Return the (X, Y) coordinate for the center point of the cell that contains the specified text.  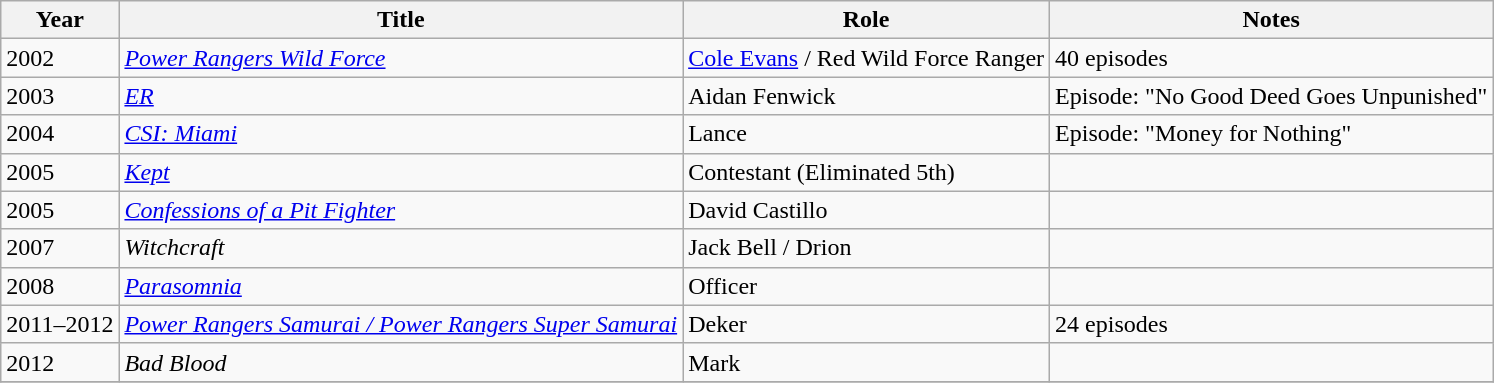
Year (60, 20)
Episode: "No Good Deed Goes Unpunished" (1272, 96)
2004 (60, 134)
Contestant (Eliminated 5th) (866, 172)
Witchcraft (401, 248)
Aidan Fenwick (866, 96)
Kept (401, 172)
24 episodes (1272, 324)
David Castillo (866, 210)
Role (866, 20)
2012 (60, 362)
2011–2012 (60, 324)
Lance (866, 134)
Parasomnia (401, 286)
2002 (60, 58)
Episode: "Money for Nothing" (1272, 134)
Jack Bell / Drion (866, 248)
Power Rangers Wild Force (401, 58)
Cole Evans / Red Wild Force Ranger (866, 58)
Bad Blood (401, 362)
2007 (60, 248)
2003 (60, 96)
Officer (866, 286)
40 episodes (1272, 58)
Mark (866, 362)
Notes (1272, 20)
2008 (60, 286)
CSI: Miami (401, 134)
Power Rangers Samurai / Power Rangers Super Samurai (401, 324)
ER (401, 96)
Confessions of a Pit Fighter (401, 210)
Deker (866, 324)
Title (401, 20)
